Return (x, y) of the center of cell containing provided text 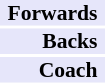
Coach (52, 70)
Backs (52, 41)
Forwards (52, 13)
